Return the (x, y) coordinate for the center point of the cell that contains the specified text.  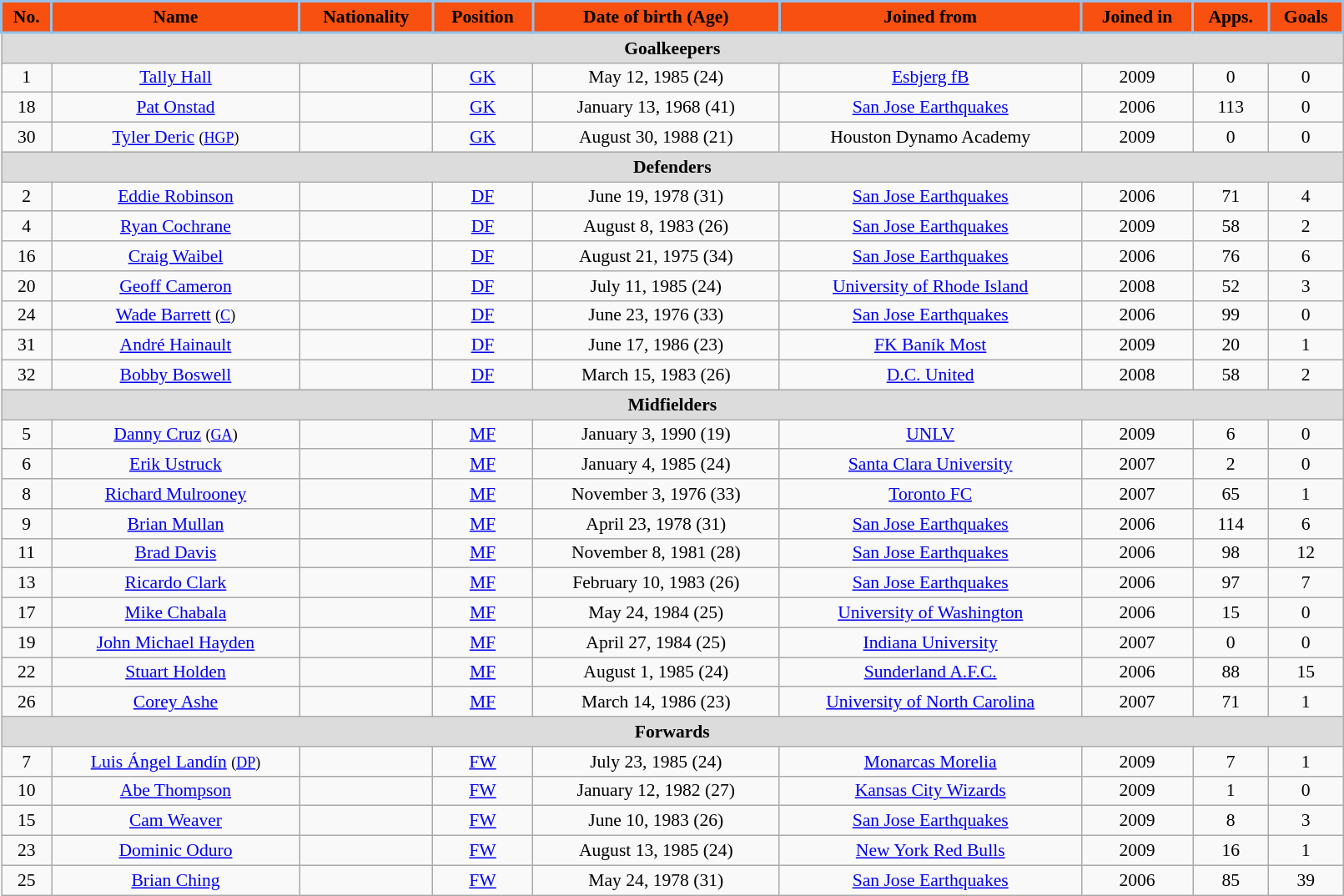
March 15, 1983 (26) (656, 375)
19 (27, 642)
Kansas City Wizards (930, 791)
Bobby Boswell (175, 375)
22 (27, 672)
John Michael Hayden (175, 642)
13 (27, 583)
26 (27, 702)
June 19, 1978 (31) (656, 197)
Midfielders (672, 405)
August 13, 1985 (24) (656, 851)
May 12, 1985 (24) (656, 78)
30 (27, 138)
August 30, 1988 (21) (656, 138)
Forwards (672, 732)
January 4, 1985 (24) (656, 465)
Cam Weaver (175, 821)
32 (27, 375)
Richard Mulrooney (175, 494)
Name (175, 17)
University of Rhode Island (930, 286)
10 (27, 791)
Eddie Robinson (175, 197)
9 (27, 524)
March 14, 1986 (23) (656, 702)
April 27, 1984 (25) (656, 642)
Abe Thompson (175, 791)
Luis Ángel Landín (DP) (175, 762)
New York Red Bulls (930, 851)
June 23, 1976 (33) (656, 315)
Defenders (672, 167)
24 (27, 315)
January 12, 1982 (27) (656, 791)
39 (1306, 880)
University of Washington (930, 613)
5 (27, 435)
August 8, 1983 (26) (656, 227)
Stuart Holden (175, 672)
52 (1231, 286)
Position (483, 17)
31 (27, 345)
Craig Waibel (175, 256)
Brian Mullan (175, 524)
18 (27, 108)
Joined from (930, 17)
Goalkeepers (672, 48)
Joined in (1137, 17)
65 (1231, 494)
Esbjerg fB (930, 78)
D.C. United (930, 375)
May 24, 1978 (31) (656, 880)
98 (1231, 553)
25 (27, 880)
Toronto FC (930, 494)
Date of birth (Age) (656, 17)
17 (27, 613)
Corey Ashe (175, 702)
Nationality (366, 17)
Tally Hall (175, 78)
August 21, 1975 (34) (656, 256)
Dominic Oduro (175, 851)
No. (27, 17)
114 (1231, 524)
113 (1231, 108)
Monarcas Morelia (930, 762)
June 10, 1983 (26) (656, 821)
Indiana University (930, 642)
Goals (1306, 17)
University of North Carolina (930, 702)
November 8, 1981 (28) (656, 553)
Sunderland A.F.C. (930, 672)
Erik Ustruck (175, 465)
12 (1306, 553)
FK Baník Most (930, 345)
Mike Chabala (175, 613)
July 11, 1985 (24) (656, 286)
Tyler Deric (HGP) (175, 138)
Brad Davis (175, 553)
99 (1231, 315)
June 17, 1986 (23) (656, 345)
January 3, 1990 (19) (656, 435)
André Hainault (175, 345)
Pat Onstad (175, 108)
Apps. (1231, 17)
August 1, 1985 (24) (656, 672)
February 10, 1983 (26) (656, 583)
Wade Barrett (C) (175, 315)
85 (1231, 880)
Santa Clara University (930, 465)
UNLV (930, 435)
Brian Ching (175, 880)
Houston Dynamo Academy (930, 138)
97 (1231, 583)
23 (27, 851)
11 (27, 553)
Danny Cruz (GA) (175, 435)
November 3, 1976 (33) (656, 494)
Geoff Cameron (175, 286)
Ricardo Clark (175, 583)
July 23, 1985 (24) (656, 762)
May 24, 1984 (25) (656, 613)
January 13, 1968 (41) (656, 108)
Ryan Cochrane (175, 227)
76 (1231, 256)
88 (1231, 672)
April 23, 1978 (31) (656, 524)
